Scan for the cell matching the given text and deliver its [x, y] coordinate at center. 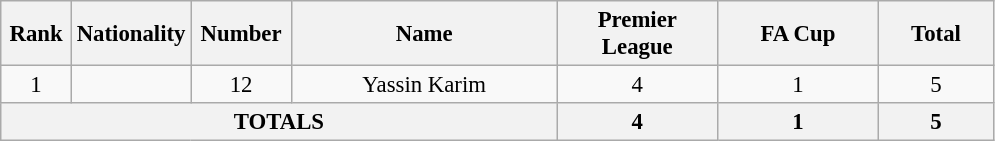
FA Cup [798, 34]
Rank [36, 34]
Yassin Karim [424, 85]
TOTALS [279, 122]
Nationality [130, 34]
Total [936, 34]
12 [242, 85]
Name [424, 34]
Premier League [638, 34]
Number [242, 34]
